Capture the cell that displays the provided text and extract its (x, y) central coordinate. 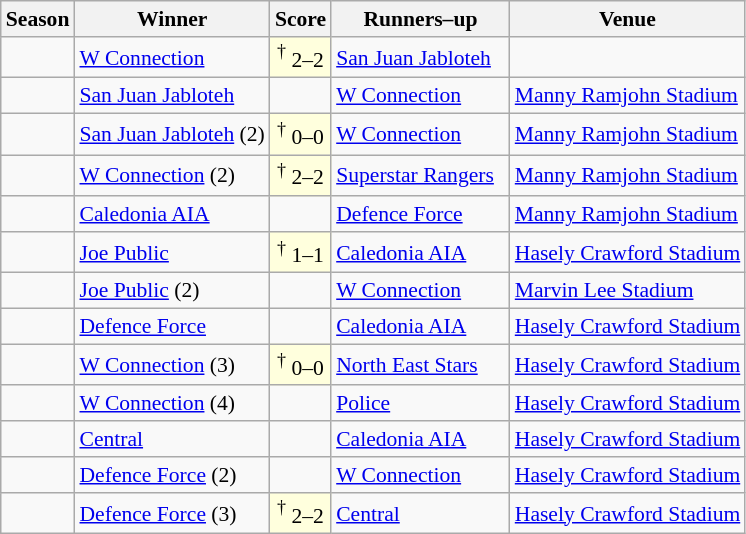
Marvin Lee Stadium (628, 291)
W Connection (2) (172, 176)
Joe Public (2) (172, 291)
Score (300, 19)
Venue (628, 19)
Police (420, 404)
Defence Force (3) (172, 514)
San Juan Jabloteh (2) (172, 134)
† 1–1 (300, 252)
Superstar Rangers (420, 176)
W Connection (3) (172, 366)
Winner (172, 19)
W Connection (4) (172, 404)
Joe Public (172, 252)
Defence Force (2) (172, 475)
Runners–up (420, 19)
North East Stars (420, 366)
Season (38, 19)
